Find where the given text appears and provide that cell's center as [X, Y] coordinate. 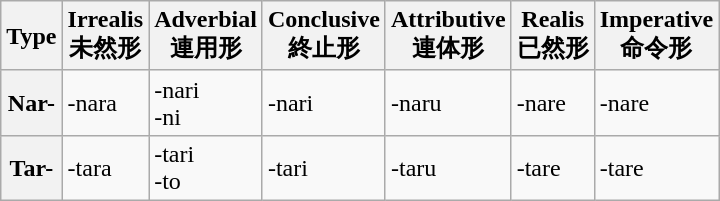
Type [32, 36]
-tari [324, 168]
-nari-ni [206, 102]
-tari-to [206, 168]
Nar- [32, 102]
Adverbial連用形 [206, 36]
-nari [324, 102]
Imperative命令形 [656, 36]
Irrealis未然形 [106, 36]
-tara [106, 168]
Conclusive終止形 [324, 36]
-nara [106, 102]
Realis已然形 [552, 36]
-taru [448, 168]
-naru [448, 102]
Tar- [32, 168]
Attributive連体形 [448, 36]
